Determine the (x, y) coordinate at the center of the cell enclosing the given text.  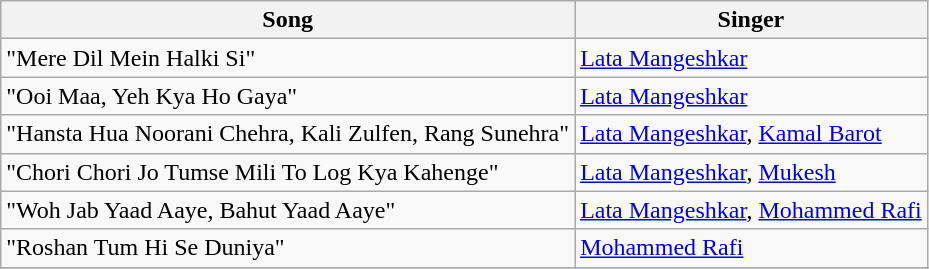
"Ooi Maa, Yeh Kya Ho Gaya" (288, 96)
Lata Mangeshkar, Mohammed Rafi (752, 210)
Lata Mangeshkar, Kamal Barot (752, 134)
Singer (752, 20)
"Woh Jab Yaad Aaye, Bahut Yaad Aaye" (288, 210)
"Mere Dil Mein Halki Si" (288, 58)
"Roshan Tum Hi Se Duniya" (288, 248)
Song (288, 20)
"Hansta Hua Noorani Chehra, Kali Zulfen, Rang Sunehra" (288, 134)
"Chori Chori Jo Tumse Mili To Log Kya Kahenge" (288, 172)
Mohammed Rafi (752, 248)
Lata Mangeshkar, Mukesh (752, 172)
